Capture the cell that displays the provided text and extract its [X, Y] central coordinate. 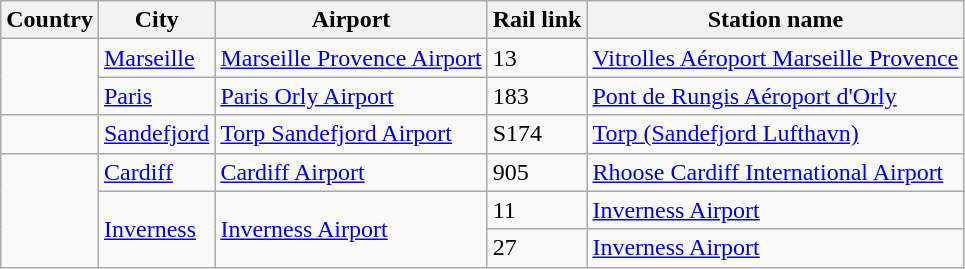
Rhoose Cardiff International Airport [776, 172]
Sandefjord [156, 134]
27 [537, 248]
Torp Sandefjord Airport [351, 134]
Country [50, 20]
Paris [156, 96]
S174 [537, 134]
Marseille [156, 58]
183 [537, 96]
City [156, 20]
905 [537, 172]
Paris Orly Airport [351, 96]
11 [537, 210]
Cardiff Airport [351, 172]
Inverness [156, 229]
Cardiff [156, 172]
Vitrolles Aéroport Marseille Provence [776, 58]
Station name [776, 20]
Torp (Sandefjord Lufthavn) [776, 134]
13 [537, 58]
Pont de Rungis Aéroport d'Orly [776, 96]
Rail link [537, 20]
Marseille Provence Airport [351, 58]
Airport [351, 20]
